Search for the cell housing the specified text and yield its (x, y) center coordinate. 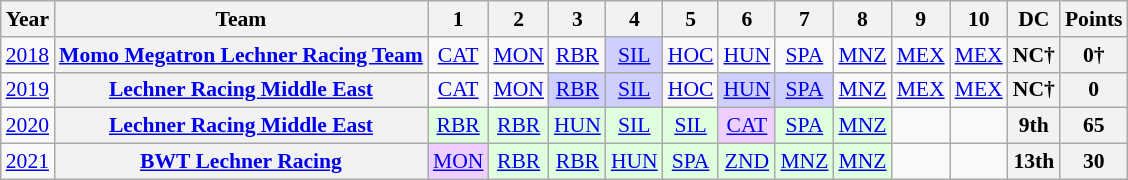
5 (691, 19)
6 (746, 19)
DC (1034, 19)
ZND (746, 162)
65 (1094, 126)
2020 (28, 126)
Team (241, 19)
0 (1094, 90)
1 (458, 19)
9 (921, 19)
7 (804, 19)
0† (1094, 55)
9th (1034, 126)
BWT Lechner Racing (241, 162)
2021 (28, 162)
2018 (28, 55)
4 (634, 19)
2019 (28, 90)
Momo Megatron Lechner Racing Team (241, 55)
13th (1034, 162)
2 (518, 19)
30 (1094, 162)
Year (28, 19)
10 (979, 19)
8 (862, 19)
3 (578, 19)
Points (1094, 19)
